For the text-containing cell, return its midpoint in (x, y) coordinate format. 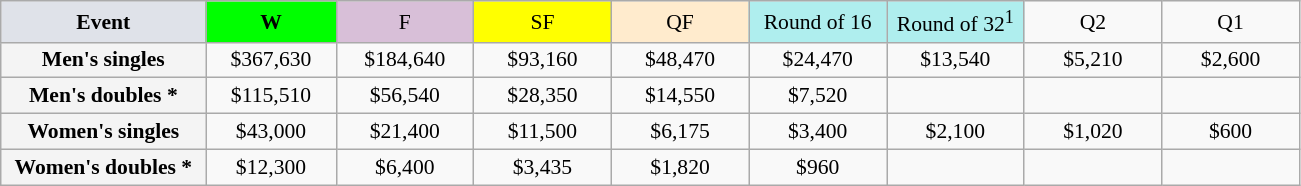
$5,210 (1093, 60)
Women's singles (104, 132)
$14,550 (680, 96)
Men's singles (104, 60)
$184,640 (405, 60)
$28,350 (543, 96)
$2,600 (1231, 60)
$56,540 (405, 96)
$1,020 (1093, 132)
Men's doubles * (104, 96)
$3,400 (818, 132)
Round of 16 (818, 22)
$960 (818, 167)
$11,500 (543, 132)
$6,175 (680, 132)
$43,000 (271, 132)
$2,100 (955, 132)
Round of 321 (955, 22)
$3,435 (543, 167)
$13,540 (955, 60)
$48,470 (680, 60)
$600 (1231, 132)
F (405, 22)
SF (543, 22)
$7,520 (818, 96)
W (271, 22)
$93,160 (543, 60)
Q1 (1231, 22)
$6,400 (405, 167)
Women's doubles * (104, 167)
$21,400 (405, 132)
Q2 (1093, 22)
$115,510 (271, 96)
QF (680, 22)
$1,820 (680, 167)
$12,300 (271, 167)
Event (104, 22)
$24,470 (818, 60)
$367,630 (271, 60)
